Provide the [X, Y] coordinate of the cell's center where the given text is located.  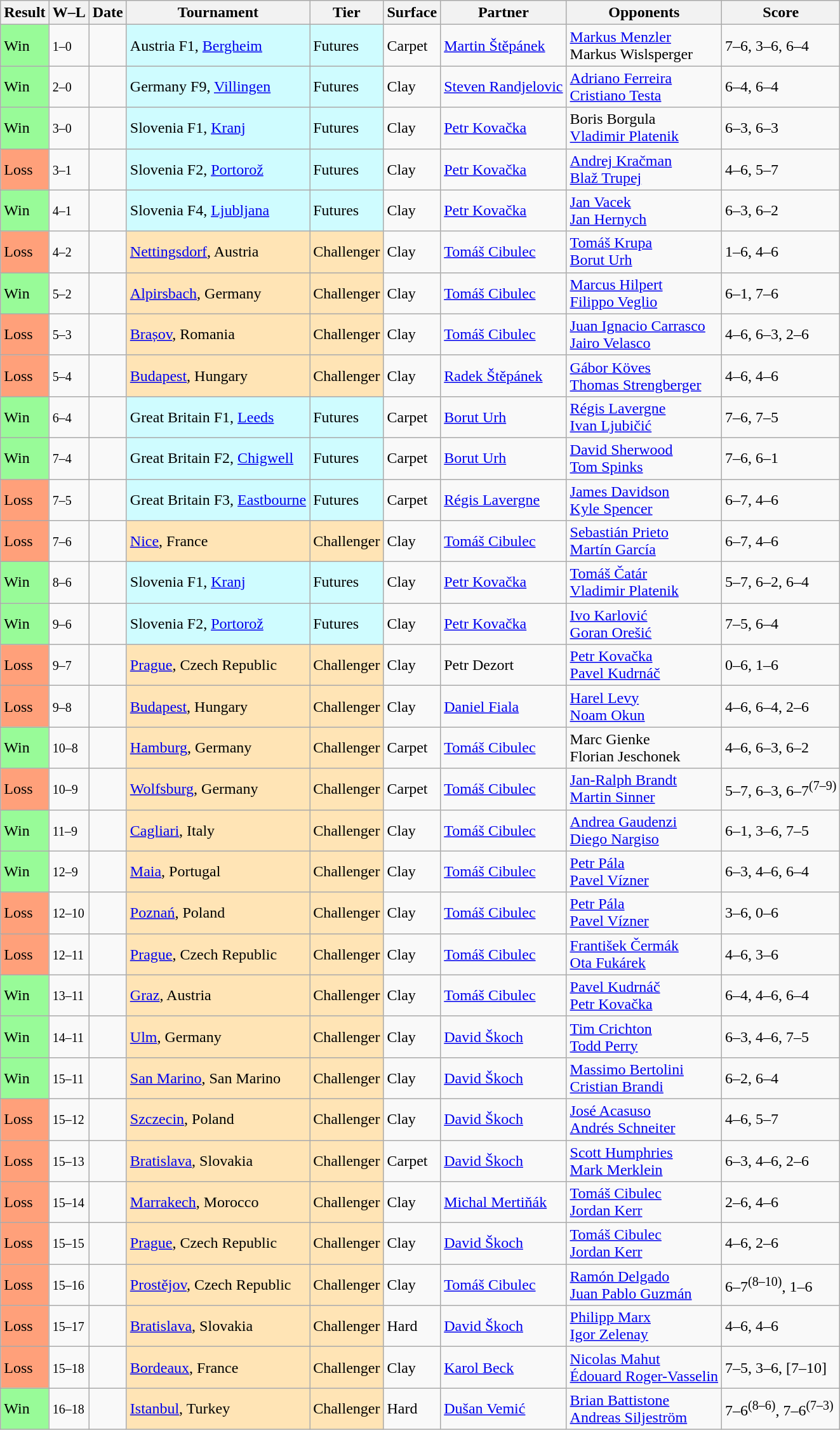
9–8 [69, 706]
Nice, France [218, 541]
Daniel Fiala [503, 706]
Surface [412, 13]
6–2, 6–4 [781, 1078]
Scott Humphries Mark Merklein [644, 1161]
14–11 [69, 1036]
Nicolas Mahut Édouard Roger-Vasselin [644, 1368]
1–6, 4–6 [781, 251]
6–3, 4–6, 7–5 [781, 1036]
Massimo Bertolini Cristian Brandi [644, 1078]
Score [781, 13]
4–6, 6–4, 2–6 [781, 706]
Petr Kovačka Pavel Kudrnáč [644, 665]
Alpirsbach, Germany [218, 293]
15–17 [69, 1326]
5–7, 6–2, 6–4 [781, 583]
7–6, 3–6, 6–4 [781, 46]
Ramón Delgado Juan Pablo Guzmán [644, 1285]
Graz, Austria [218, 996]
Great Britain F1, Leeds [218, 417]
Sebastián Prieto Martín García [644, 541]
Marcus Hilpert Filippo Veglio [644, 293]
6–4, 6–4 [781, 86]
Petr Dezort [503, 665]
Partner [503, 13]
Pavel Kudrnáč Petr Kovačka [644, 996]
Nettingsdorf, Austria [218, 251]
Brașov, Romania [218, 334]
15–12 [69, 1119]
10–9 [69, 789]
Tomáš Čatár Vladimir Platenik [644, 583]
Andrea Gaudenzi Diego Nargiso [644, 831]
James Davidson Kyle Spencer [644, 499]
Date [108, 13]
8–6 [69, 583]
12–11 [69, 954]
Steven Randjelovic [503, 86]
Gábor Köves Thomas Strengberger [644, 376]
4–1 [69, 211]
José Acasuso Andrés Schneiter [644, 1119]
6–1, 7–6 [781, 293]
9–7 [69, 665]
Austria F1, Bergheim [218, 46]
9–6 [69, 624]
7–6 [69, 541]
2–0 [69, 86]
Szczecin, Poland [218, 1119]
2–6, 4–6 [781, 1203]
7–6(8–6), 7–6(7–3) [781, 1408]
15–15 [69, 1243]
5–3 [69, 334]
Tier [347, 13]
5–2 [69, 293]
Philipp Marx Igor Zelenay [644, 1326]
6–1, 3–6, 7–5 [781, 831]
15–11 [69, 1078]
12–10 [69, 913]
15–18 [69, 1368]
Ivo Karlović Goran Orešić [644, 624]
4–6, 6–3, 6–2 [781, 748]
10–8 [69, 748]
Karol Beck [503, 1368]
15–16 [69, 1285]
0–6, 1–6 [781, 665]
Radek Štěpánek [503, 376]
15–13 [69, 1161]
4–6, 6–3, 2–6 [781, 334]
Tomáš Krupa Borut Urh [644, 251]
Bordeaux, France [218, 1368]
5–4 [69, 376]
Maia, Portugal [218, 871]
Marc Gienke Florian Jeschonek [644, 748]
7–5, 3–6, [7–10] [781, 1368]
Boris Borgula Vladimir Platenik [644, 128]
Great Britain F3, Eastbourne [218, 499]
7–5 [69, 499]
6–4 [69, 417]
16–18 [69, 1408]
Prostějov, Czech Republic [218, 1285]
San Marino, San Marino [218, 1078]
Germany F9, Villingen [218, 86]
6–3, 6–2 [781, 211]
3–1 [69, 169]
Cagliari, Italy [218, 831]
Tim Crichton Todd Perry [644, 1036]
4–2 [69, 251]
Brian Battistone Andreas Siljeström [644, 1408]
15–14 [69, 1203]
Ulm, Germany [218, 1036]
13–11 [69, 996]
Régis Lavergne [503, 499]
7–6, 7–5 [781, 417]
3–6, 0–6 [781, 913]
6–3, 4–6, 6–4 [781, 871]
11–9 [69, 831]
7–4 [69, 458]
Adriano Ferreira Cristiano Testa [644, 86]
Markus Menzler Markus Wislsperger [644, 46]
Opponents [644, 13]
6–4, 4–6, 6–4 [781, 996]
W–L [69, 13]
Jan-Ralph Brandt Martin Sinner [644, 789]
12–9 [69, 871]
4–6, 3–6 [781, 954]
6–3, 4–6, 2–6 [781, 1161]
David Sherwood Tom Spinks [644, 458]
Tournament [218, 13]
7–5, 6–4 [781, 624]
Jan Vacek Jan Hernych [644, 211]
6–3, 6–3 [781, 128]
5–7, 6–3, 6–7(7–9) [781, 789]
Great Britain F2, Chigwell [218, 458]
7–6, 6–1 [781, 458]
Marrakech, Morocco [218, 1203]
Andrej Kračman Blaž Trupej [644, 169]
Slovenia F4, Ljubljana [218, 211]
Dušan Vemić [503, 1408]
Régis Lavergne Ivan Ljubičić [644, 417]
Hamburg, Germany [218, 748]
4–6, 2–6 [781, 1243]
Wolfsburg, Germany [218, 789]
6–7(8–10), 1–6 [781, 1285]
Harel Levy Noam Okun [644, 706]
Istanbul, Turkey [218, 1408]
3–0 [69, 128]
Result [25, 13]
1–0 [69, 46]
František Čermák Ota Fukárek [644, 954]
Martin Štěpánek [503, 46]
Michal Mertiňák [503, 1203]
Juan Ignacio Carrasco Jairo Velasco [644, 334]
Poznań, Poland [218, 913]
